Provide the (x, y) coordinate of the cell's center where the given text is located.  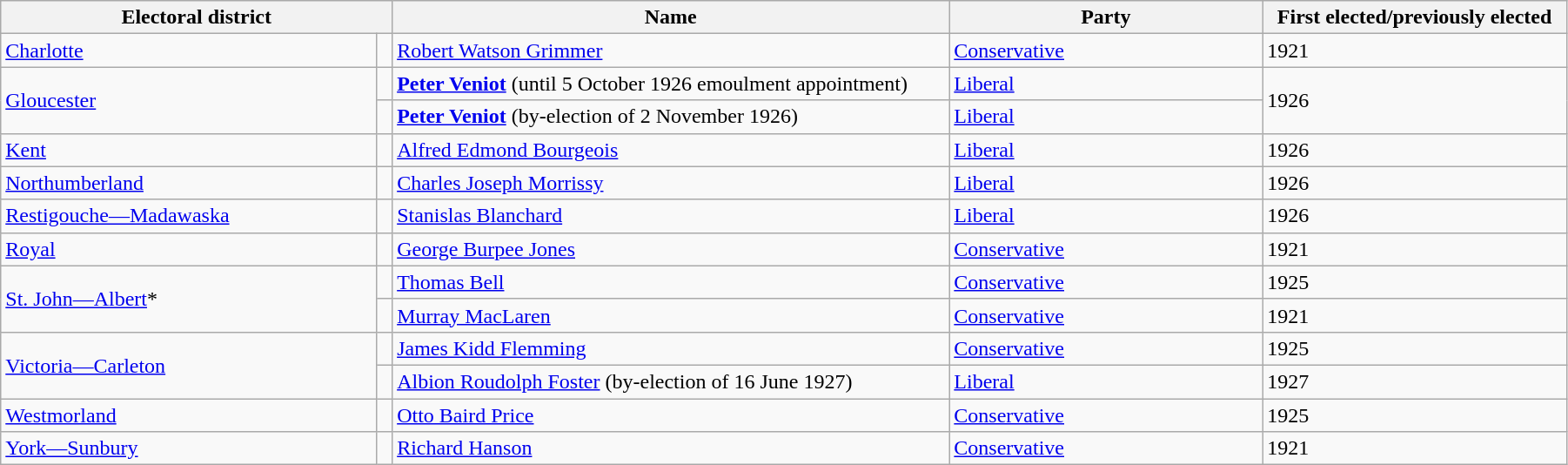
Gloucester (189, 100)
Thomas Bell (671, 282)
Otto Baird Price (671, 415)
Albion Roudolph Foster (by-election of 16 June 1927) (671, 381)
James Kidd Flemming (671, 348)
Richard Hanson (671, 448)
First elected/previously elected (1415, 17)
Kent (189, 150)
Peter Veniot (until 5 October 1926 emoulment appointment) (671, 84)
Robert Watson Grimmer (671, 51)
Westmorland (189, 415)
Party (1106, 17)
Peter Veniot (by-election of 2 November 1926) (671, 117)
St. John—Albert* (189, 299)
Charlotte (189, 51)
York—Sunbury (189, 448)
Electoral district (197, 17)
Restigouche—Madawaska (189, 216)
1927 (1415, 381)
Victoria—Carleton (189, 365)
Northumberland (189, 183)
Stanislas Blanchard (671, 216)
Alfred Edmond Bourgeois (671, 150)
Charles Joseph Morrissy (671, 183)
Name (671, 17)
Royal (189, 249)
Murray MacLaren (671, 315)
George Burpee Jones (671, 249)
